Capture the cell that displays the provided text and extract its [x, y] central coordinate. 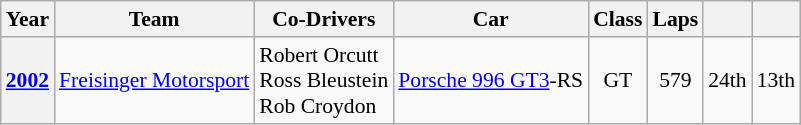
579 [675, 80]
Robert Orcutt Ross Bleustein Rob Croydon [324, 80]
Class [618, 19]
Co-Drivers [324, 19]
Freisinger Motorsport [154, 80]
2002 [28, 80]
Team [154, 19]
GT [618, 80]
Porsche 996 GT3-RS [490, 80]
Year [28, 19]
Laps [675, 19]
Car [490, 19]
13th [776, 80]
24th [728, 80]
